Determine the [X, Y] coordinate at the center of the cell enclosing the given text.  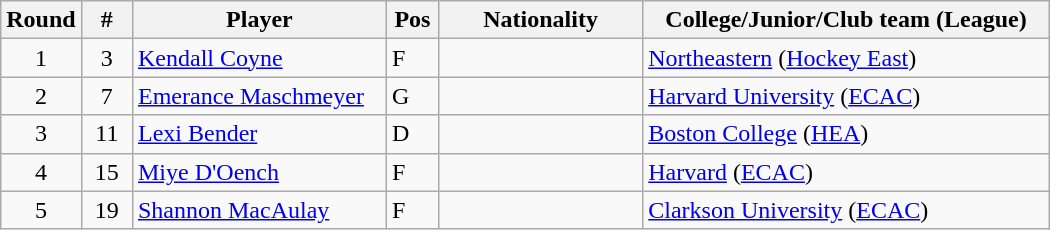
19 [106, 210]
5 [41, 210]
Boston College (HEA) [846, 134]
11 [106, 134]
7 [106, 96]
Harvard University (ECAC) [846, 96]
Shannon MacAulay [259, 210]
1 [41, 58]
Miye D'Oench [259, 172]
Pos [412, 20]
D [412, 134]
G [412, 96]
Kendall Coyne [259, 58]
2 [41, 96]
Nationality [540, 20]
15 [106, 172]
Player [259, 20]
Harvard (ECAC) [846, 172]
Clarkson University (ECAC) [846, 210]
College/Junior/Club team (League) [846, 20]
Emerance Maschmeyer [259, 96]
Northeastern (Hockey East) [846, 58]
Lexi Bender [259, 134]
Round [41, 20]
4 [41, 172]
# [106, 20]
